Extract the [X, Y] coordinate from the center of the cell holding the provided text.  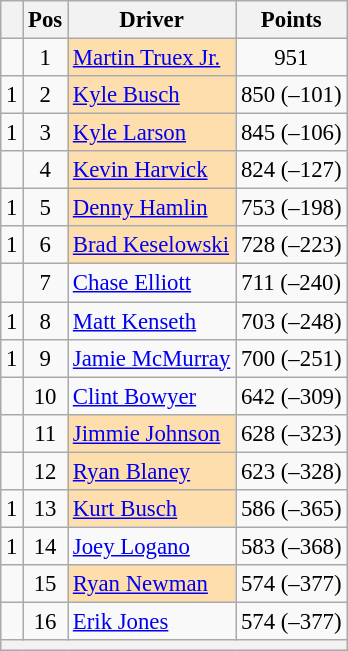
11 [46, 433]
700 (–251) [292, 358]
Brad Keselowski [152, 245]
8 [46, 321]
753 (–198) [292, 208]
13 [46, 509]
Erik Jones [152, 621]
6 [46, 245]
Matt Kenseth [152, 321]
Kurt Busch [152, 509]
Pos [46, 20]
Chase Elliott [152, 283]
Points [292, 20]
Kevin Harvick [152, 170]
Kyle Busch [152, 95]
Martin Truex Jr. [152, 58]
7 [46, 283]
Denny Hamlin [152, 208]
15 [46, 584]
586 (–365) [292, 509]
3 [46, 133]
Kyle Larson [152, 133]
951 [292, 58]
711 (–240) [292, 283]
4 [46, 170]
Ryan Blaney [152, 471]
9 [46, 358]
Jimmie Johnson [152, 433]
14 [46, 546]
628 (–323) [292, 433]
16 [46, 621]
5 [46, 208]
728 (–223) [292, 245]
Ryan Newman [152, 584]
703 (–248) [292, 321]
10 [46, 396]
845 (–106) [292, 133]
Jamie McMurray [152, 358]
642 (–309) [292, 396]
583 (–368) [292, 546]
Clint Bowyer [152, 396]
850 (–101) [292, 95]
12 [46, 471]
Driver [152, 20]
2 [46, 95]
Joey Logano [152, 546]
824 (–127) [292, 170]
623 (–328) [292, 471]
